Return the (x, y) coordinate for the center point of the cell that contains the specified text.  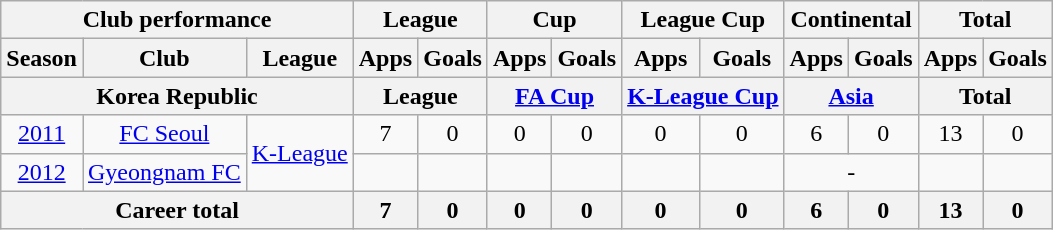
FC Seoul (164, 134)
Cup (554, 20)
2011 (42, 134)
Career total (177, 210)
Club (164, 58)
Club performance (177, 20)
Gyeongnam FC (164, 172)
- (851, 172)
K-League (300, 153)
Korea Republic (177, 96)
Continental (851, 20)
FA Cup (554, 96)
League Cup (703, 20)
K-League Cup (703, 96)
Asia (851, 96)
Season (42, 58)
2012 (42, 172)
